Scan for the cell matching the given text and deliver its (X, Y) coordinate at center. 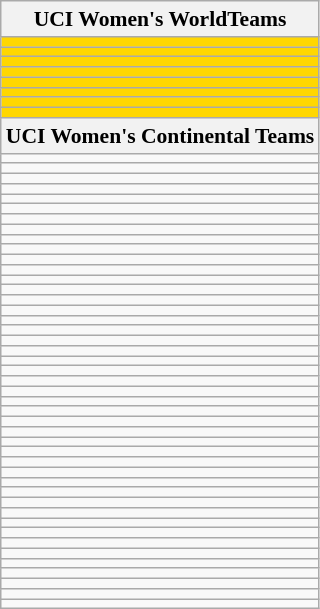
UCI Women's WorldTeams (160, 19)
UCI Women's Continental Teams (160, 135)
